Identify which cell holds the provided text, then report its [x, y] central coordinate. 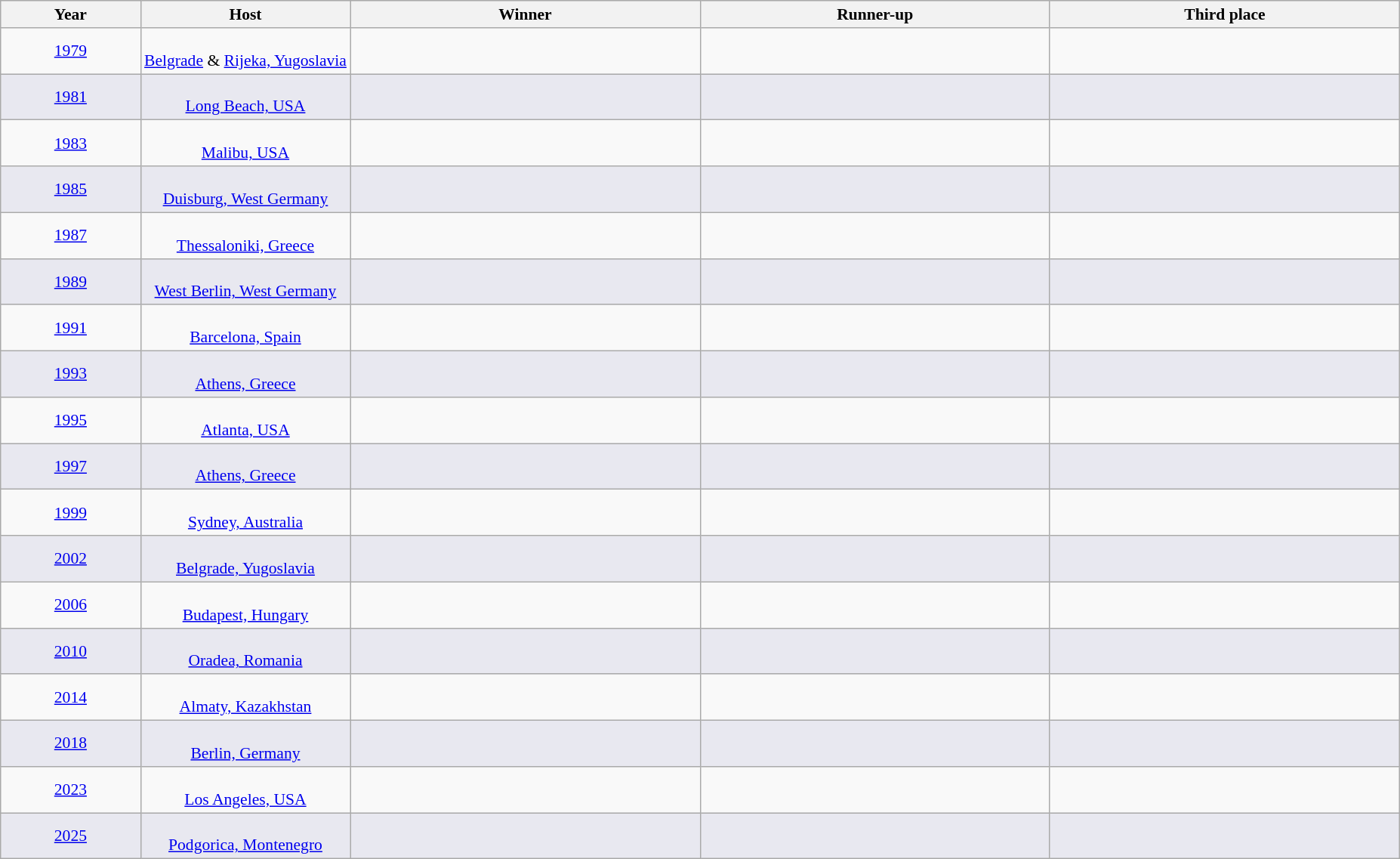
2025 [71, 836]
Sydney, Australia [245, 512]
Runner-up [874, 14]
1997 [71, 467]
1989 [71, 281]
Long Beach, USA [245, 97]
1991 [71, 328]
Los Angeles, USA [245, 790]
Malibu, USA [245, 144]
Belgrade & Rijeka, Yugoslavia [245, 51]
Berlin, Germany [245, 743]
Almaty, Kazakhstan [245, 698]
West Berlin, West Germany [245, 281]
Year [71, 14]
1979 [71, 51]
Thessaloniki, Greece [245, 236]
Belgrade, Yugoslavia [245, 559]
1993 [71, 375]
1981 [71, 97]
2023 [71, 790]
Duisburg, West Germany [245, 189]
Host [245, 14]
1995 [71, 420]
Winner [526, 14]
1983 [71, 144]
1987 [71, 236]
1985 [71, 189]
Barcelona, Spain [245, 328]
2014 [71, 698]
2018 [71, 743]
2010 [71, 651]
Third place [1225, 14]
2002 [71, 559]
2006 [71, 604]
1999 [71, 512]
Podgorica, Montenegro [245, 836]
Budapest, Hungary [245, 604]
Oradea, Romania [245, 651]
Atlanta, USA [245, 420]
